Search for the cell housing the specified text and yield its [X, Y] center coordinate. 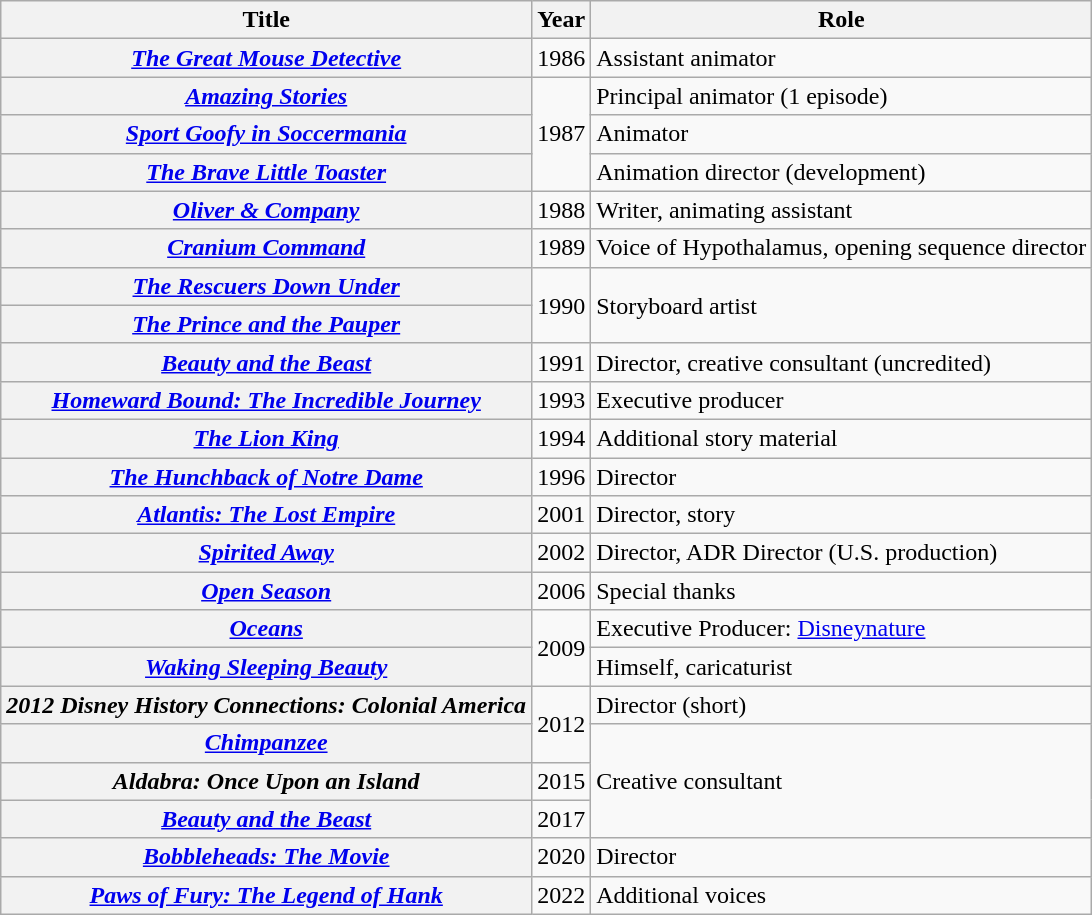
Paws of Fury: The Legend of Hank [266, 895]
1991 [562, 362]
Atlantis: The Lost Empire [266, 515]
2009 [562, 648]
2017 [562, 819]
Additional voices [842, 895]
2002 [562, 553]
Executive producer [842, 400]
Oceans [266, 629]
Oliver & Company [266, 210]
1994 [562, 438]
Title [266, 20]
Writer, animating assistant [842, 210]
Storyboard artist [842, 305]
Chimpanzee [266, 743]
Director, story [842, 515]
Principal animator (1 episode) [842, 96]
Waking Sleeping Beauty [266, 667]
Assistant animator [842, 58]
Director, creative consultant (uncredited) [842, 362]
Role [842, 20]
Director, ADR Director (U.S. production) [842, 553]
2006 [562, 591]
Executive Producer: Disneynature [842, 629]
Bobbleheads: The Movie [266, 857]
2020 [562, 857]
2012 Disney History Connections: Colonial America [266, 705]
1996 [562, 477]
1990 [562, 305]
The Brave Little Toaster [266, 172]
Open Season [266, 591]
Himself, caricaturist [842, 667]
Homeward Bound: The Incredible Journey [266, 400]
The Rescuers Down Under [266, 286]
The Hunchback of Notre Dame [266, 477]
Sport Goofy in Soccermania [266, 134]
1988 [562, 210]
Voice of Hypothalamus, opening sequence director [842, 248]
The Prince and the Pauper [266, 324]
Director (short) [842, 705]
Amazing Stories [266, 96]
1986 [562, 58]
The Lion King [266, 438]
Cranium Command [266, 248]
The Great Mouse Detective [266, 58]
Year [562, 20]
Creative consultant [842, 781]
2015 [562, 781]
2001 [562, 515]
Special thanks [842, 591]
Animation director (development) [842, 172]
2012 [562, 724]
Spirited Away [266, 553]
1993 [562, 400]
Animator [842, 134]
1989 [562, 248]
Aldabra: Once Upon an Island [266, 781]
2022 [562, 895]
Additional story material [842, 438]
1987 [562, 134]
